Scan for the cell matching the given text and deliver its (X, Y) coordinate at center. 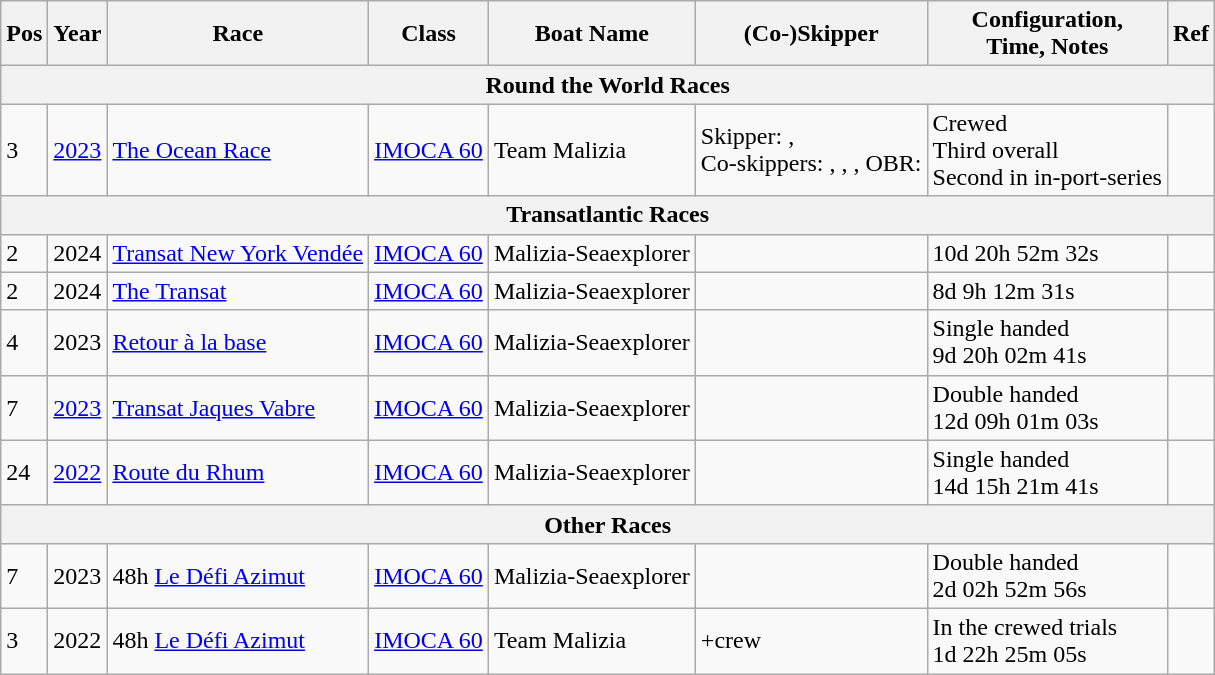
Year (78, 34)
Other Races (608, 524)
Transat Jaques Vabre (238, 408)
24 (24, 472)
10d 20h 52m 32s (1047, 253)
In the crewed trials1d 22h 25m 05s (1047, 640)
Round the World Races (608, 85)
Boat Name (592, 34)
(Co-)Skipper (811, 34)
+crew (811, 640)
4 (24, 342)
CrewedThird overallSecond in in-port-series (1047, 150)
Race (238, 34)
8d 9h 12m 31s (1047, 291)
Configuration,Time, Notes (1047, 34)
Double handed2d 02h 52m 56s (1047, 576)
Route du Rhum (238, 472)
The Transat (238, 291)
Double handed12d 09h 01m 03s (1047, 408)
Single handed9d 20h 02m 41s (1047, 342)
Single handed14d 15h 21m 41s (1047, 472)
The Ocean Race (238, 150)
Skipper: , Co-skippers: , , , OBR: (811, 150)
Class (429, 34)
Transat New York Vendée (238, 253)
Retour à la base (238, 342)
Transatlantic Races (608, 215)
Ref (1190, 34)
Pos (24, 34)
